Determine the [x, y] coordinate at the center of the cell enclosing the given text.  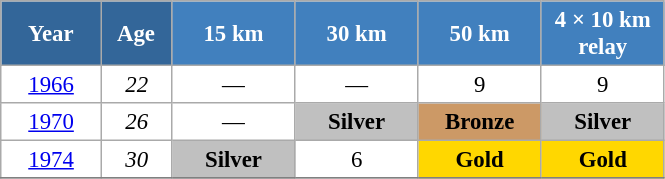
Bronze [480, 122]
Age [136, 34]
Year [52, 34]
50 km [480, 34]
22 [136, 85]
1974 [52, 160]
30 km [356, 34]
26 [136, 122]
30 [136, 160]
1966 [52, 85]
4 × 10 km relay [602, 34]
1970 [52, 122]
6 [356, 160]
15 km [234, 34]
